Identify which cell holds the provided text, then report its [x, y] central coordinate. 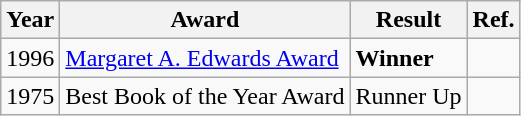
Best Book of the Year Award [205, 96]
Award [205, 20]
Result [408, 20]
Ref. [494, 20]
Year [30, 20]
Runner Up [408, 96]
Winner [408, 58]
1975 [30, 96]
1996 [30, 58]
Margaret A. Edwards Award [205, 58]
